For the text-containing cell, return its midpoint in [x, y] coordinate format. 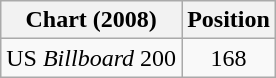
Chart (2008) [92, 20]
US Billboard 200 [92, 58]
168 [229, 58]
Position [229, 20]
